Determine the [x, y] coordinate at the center of the cell enclosing the given text.  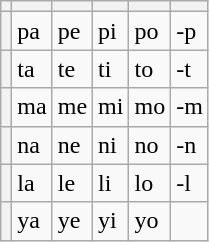
-n [190, 145]
no [150, 145]
yo [150, 221]
le [72, 183]
ye [72, 221]
pa [32, 31]
ya [32, 221]
li [111, 183]
la [32, 183]
ta [32, 69]
pi [111, 31]
-m [190, 107]
-p [190, 31]
na [32, 145]
to [150, 69]
mi [111, 107]
yi [111, 221]
te [72, 69]
pe [72, 31]
po [150, 31]
me [72, 107]
-l [190, 183]
mo [150, 107]
-t [190, 69]
lo [150, 183]
ne [72, 145]
ti [111, 69]
ma [32, 107]
ni [111, 145]
